Search for the cell housing the specified text and yield its (x, y) center coordinate. 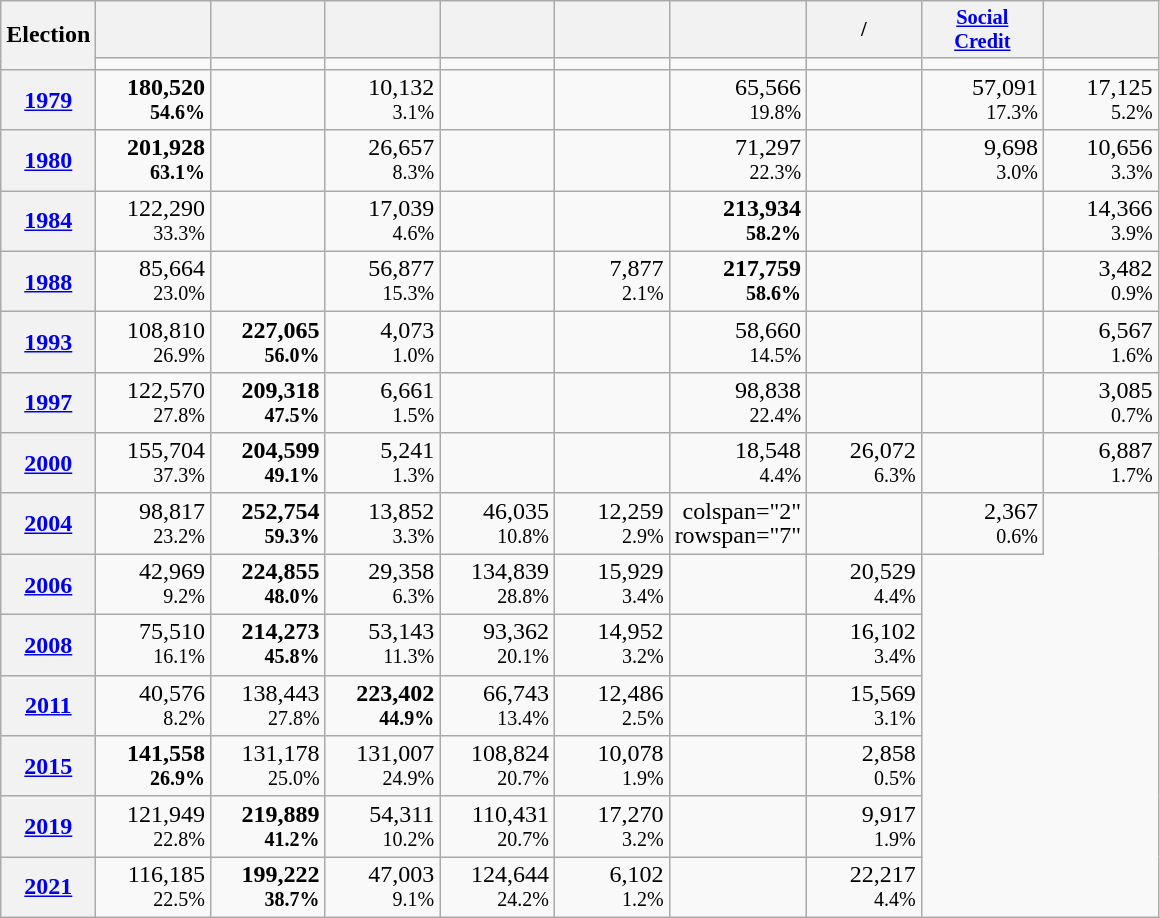
15,9293.4% (612, 584)
5,2411.3% (382, 464)
1997 (48, 402)
223,40244.9% (382, 706)
110,43120.7% (498, 826)
2021 (48, 888)
1993 (48, 342)
2,3670.6% (982, 524)
26,6578.3% (382, 160)
9,6983.0% (982, 160)
colspan="2" rowspan="7" (738, 524)
6,5671.6% (1100, 342)
1980 (48, 160)
155,70437.3% (154, 464)
71,29722.3% (738, 160)
122,29033.3% (154, 222)
108,82420.7% (498, 766)
13,8523.3% (382, 524)
121,94922.8% (154, 826)
122,57027.8% (154, 402)
12,4862.5% (612, 706)
93,36220.1% (498, 646)
18,5484.4% (738, 464)
2008 (48, 646)
29,3586.3% (382, 584)
2011 (48, 706)
SocialCredit (982, 30)
66,74313.4% (498, 706)
46,03510.8% (498, 524)
116,18522.5% (154, 888)
124,64424.2% (498, 888)
12,2592.9% (612, 524)
14,3663.9% (1100, 222)
42,9699.2% (154, 584)
2000 (48, 464)
17,2703.2% (612, 826)
134,83928.8% (498, 584)
57,09117.3% (982, 100)
58,66014.5% (738, 342)
108,81026.9% (154, 342)
227,06556.0% (268, 342)
20,5294.4% (864, 584)
224,85548.0% (268, 584)
213,93458.2% (738, 222)
2019 (48, 826)
7,8772.1% (612, 282)
16,1023.4% (864, 646)
214,27345.8% (268, 646)
54,31110.2% (382, 826)
10,6563.3% (1100, 160)
26,0726.3% (864, 464)
2015 (48, 766)
201,92863.1% (154, 160)
47,0039.1% (382, 888)
98,83822.4% (738, 402)
209,31847.5% (268, 402)
1979 (48, 100)
22,2174.4% (864, 888)
141,55826.9% (154, 766)
53,14311.3% (382, 646)
6,1021.2% (612, 888)
6,8871.7% (1100, 464)
17,1255.2% (1100, 100)
6,6611.5% (382, 402)
204,59949.1% (268, 464)
75,51016.1% (154, 646)
2,8580.5% (864, 766)
9,9171.9% (864, 826)
199,22238.7% (268, 888)
Election (48, 36)
131,00724.9% (382, 766)
1984 (48, 222)
10,0781.9% (612, 766)
4,0731.0% (382, 342)
98,81723.2% (154, 524)
3,0850.7% (1100, 402)
65,56619.8% (738, 100)
3,4820.9% (1100, 282)
2006 (48, 584)
2004 (48, 524)
252,75459.3% (268, 524)
85,66423.0% (154, 282)
217,75958.6% (738, 282)
15,5693.1% (864, 706)
56,87715.3% (382, 282)
180,52054.6% (154, 100)
1988 (48, 282)
10,1323.1% (382, 100)
131,17825.0% (268, 766)
14,9523.2% (612, 646)
/ (864, 30)
219,88941.2% (268, 826)
17,0394.6% (382, 222)
138,44327.8% (268, 706)
40,5768.2% (154, 706)
